Pinpoint the cell where the given text exists, returning its (X, Y) midpoint coordinate. 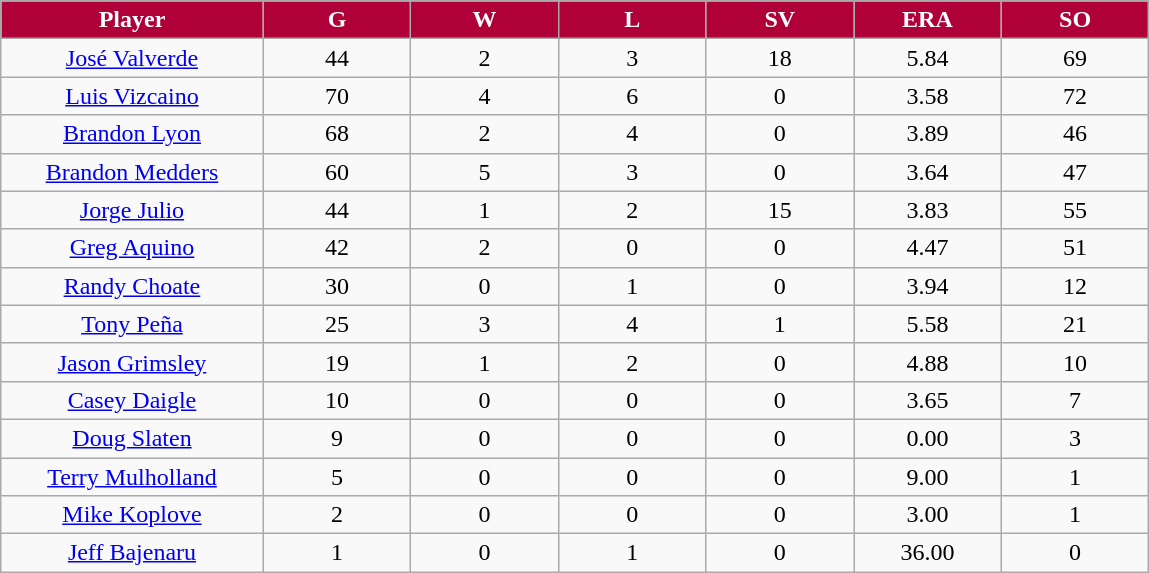
Jeff Bajenaru (132, 553)
Randy Choate (132, 286)
6 (632, 96)
Doug Slaten (132, 438)
Mike Koplove (132, 515)
Greg Aquino (132, 248)
5.58 (928, 324)
3.83 (928, 210)
7 (1075, 400)
9.00 (928, 477)
21 (1075, 324)
3.00 (928, 515)
3.64 (928, 172)
0.00 (928, 438)
3.65 (928, 400)
Tony Peña (132, 324)
3.89 (928, 134)
25 (337, 324)
47 (1075, 172)
3.58 (928, 96)
51 (1075, 248)
José Valverde (132, 58)
Brandon Medders (132, 172)
5.84 (928, 58)
SO (1075, 20)
4.47 (928, 248)
55 (1075, 210)
Luis Vizcaino (132, 96)
W (485, 20)
12 (1075, 286)
Jason Grimsley (132, 362)
15 (780, 210)
60 (337, 172)
L (632, 20)
SV (780, 20)
G (337, 20)
Jorge Julio (132, 210)
9 (337, 438)
19 (337, 362)
72 (1075, 96)
Terry Mulholland (132, 477)
30 (337, 286)
69 (1075, 58)
Brandon Lyon (132, 134)
42 (337, 248)
70 (337, 96)
18 (780, 58)
4.88 (928, 362)
46 (1075, 134)
36.00 (928, 553)
3.94 (928, 286)
68 (337, 134)
Casey Daigle (132, 400)
Player (132, 20)
ERA (928, 20)
